Search for the cell housing the specified text and yield its (X, Y) center coordinate. 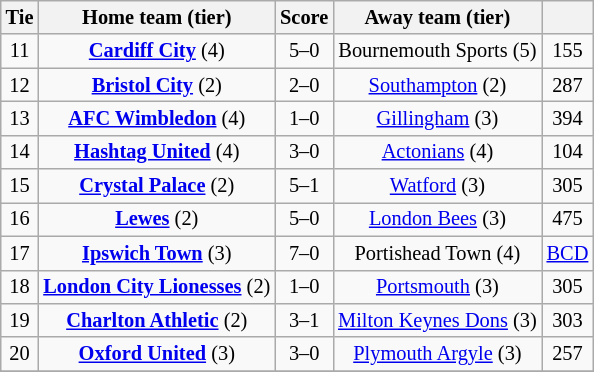
5–1 (304, 186)
Bournemouth Sports (5) (437, 51)
7–0 (304, 253)
17 (20, 253)
303 (568, 320)
Watford (3) (437, 186)
14 (20, 152)
Score (304, 17)
Portishead Town (4) (437, 253)
394 (568, 118)
Charlton Athletic (2) (156, 320)
19 (20, 320)
Hashtag United (4) (156, 152)
Milton Keynes Dons (3) (437, 320)
Portsmouth (3) (437, 287)
155 (568, 51)
Southampton (2) (437, 85)
287 (568, 85)
2–0 (304, 85)
Gillingham (3) (437, 118)
BCD (568, 253)
12 (20, 85)
13 (20, 118)
104 (568, 152)
Home team (tier) (156, 17)
Away team (tier) (437, 17)
Lewes (2) (156, 219)
Oxford United (3) (156, 354)
Ipswich Town (3) (156, 253)
16 (20, 219)
20 (20, 354)
15 (20, 186)
11 (20, 51)
Actonians (4) (437, 152)
Bristol City (2) (156, 85)
Plymouth Argyle (3) (437, 354)
18 (20, 287)
Tie (20, 17)
475 (568, 219)
London City Lionesses (2) (156, 287)
257 (568, 354)
Cardiff City (4) (156, 51)
AFC Wimbledon (4) (156, 118)
3–1 (304, 320)
Crystal Palace (2) (156, 186)
London Bees (3) (437, 219)
